Output the (X, Y) coordinate of the center of the cell containing the given text.  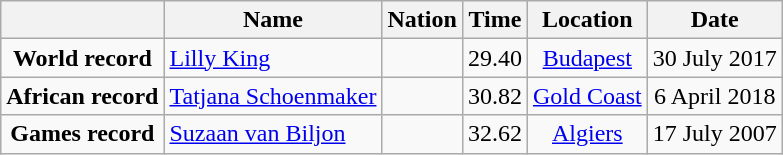
30.82 (494, 96)
29.40 (494, 58)
African record (82, 96)
6 April 2018 (714, 96)
Games record (82, 134)
Location (587, 20)
Name (273, 20)
Time (494, 20)
17 July 2007 (714, 134)
30 July 2017 (714, 58)
32.62 (494, 134)
Suzaan van Biljon (273, 134)
Tatjana Schoenmaker (273, 96)
World record (82, 58)
Lilly King (273, 58)
Gold Coast (587, 96)
Date (714, 20)
Nation (422, 20)
Budapest (587, 58)
Algiers (587, 134)
